Output the [x, y] coordinate of the center of the cell containing the given text.  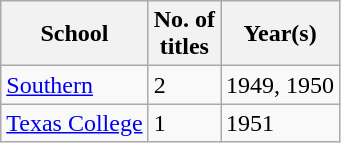
1 [184, 123]
Texas College [74, 123]
1949, 1950 [280, 85]
No. oftitles [184, 34]
School [74, 34]
1951 [280, 123]
Year(s) [280, 34]
2 [184, 85]
Southern [74, 85]
